Pinpoint the cell where the given text exists, returning its [x, y] midpoint coordinate. 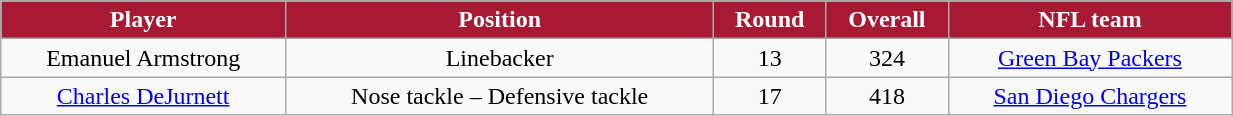
Position [500, 20]
Charles DeJurnett [144, 96]
Overall [888, 20]
Emanuel Armstrong [144, 58]
San Diego Chargers [1090, 96]
Round [770, 20]
17 [770, 96]
418 [888, 96]
Green Bay Packers [1090, 58]
Nose tackle – Defensive tackle [500, 96]
Linebacker [500, 58]
324 [888, 58]
Player [144, 20]
NFL team [1090, 20]
13 [770, 58]
